Provide the [X, Y] coordinate of the cell's center where the given text is located.  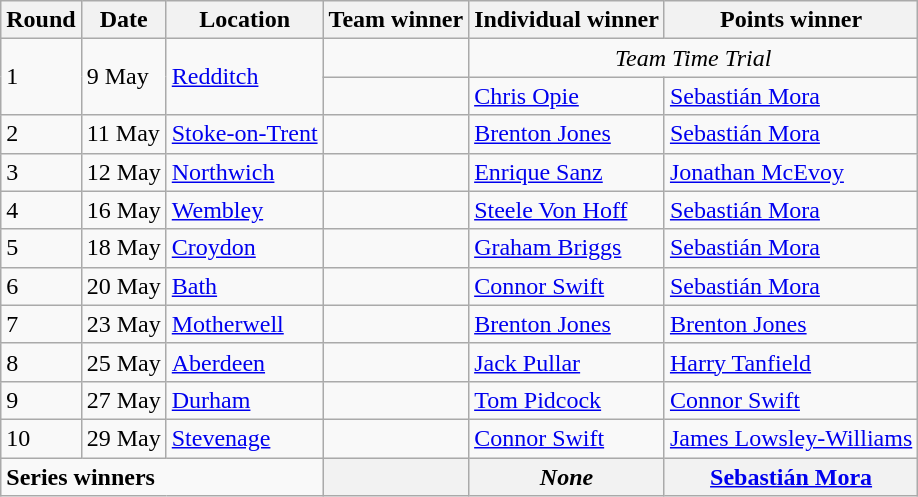
Chris Opie [567, 96]
29 May [124, 438]
Northwich [244, 172]
9 May [124, 77]
18 May [124, 248]
None [567, 477]
7 [41, 324]
Tom Pidcock [567, 400]
Jack Pullar [567, 362]
Date [124, 20]
3 [41, 172]
16 May [124, 210]
8 [41, 362]
Graham Briggs [567, 248]
James Lowsley-Williams [790, 438]
Bath [244, 286]
4 [41, 210]
Redditch [244, 77]
12 May [124, 172]
Points winner [790, 20]
Stevenage [244, 438]
2 [41, 134]
Stoke-on-Trent [244, 134]
5 [41, 248]
Round [41, 20]
1 [41, 77]
20 May [124, 286]
23 May [124, 324]
Team Time Trial [694, 58]
10 [41, 438]
Croydon [244, 248]
Series winners [162, 477]
Team winner [396, 20]
Enrique Sanz [567, 172]
25 May [124, 362]
6 [41, 286]
Motherwell [244, 324]
9 [41, 400]
11 May [124, 134]
Steele Von Hoff [567, 210]
Jonathan McEvoy [790, 172]
Location [244, 20]
Harry Tanfield [790, 362]
Individual winner [567, 20]
Durham [244, 400]
27 May [124, 400]
Aberdeen [244, 362]
Wembley [244, 210]
